Return [x, y] of the center of cell containing provided text 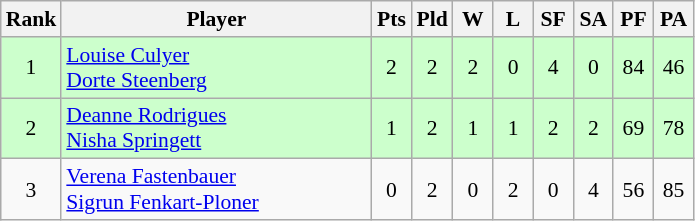
Verena Fastenbauer Sigrun Fenkart-Ploner [216, 190]
Player [216, 19]
SA [593, 19]
Deanne Rodrigues Nisha Springett [216, 128]
3 [32, 190]
78 [673, 128]
Louise Culyer Dorte Steenberg [216, 68]
Rank [32, 19]
PA [673, 19]
SF [553, 19]
85 [673, 190]
56 [633, 190]
PF [633, 19]
Pts [391, 19]
69 [633, 128]
46 [673, 68]
Pld [432, 19]
L [513, 19]
W [473, 19]
84 [633, 68]
